Provide the [X, Y] coordinate of the cell's center where the given text is located.  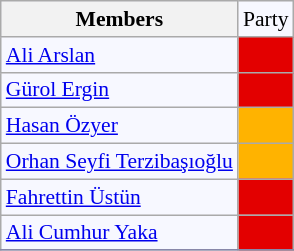
Ali Cumhur Yaka [120, 233]
Fahrettin Üstün [120, 197]
Ali Arslan [120, 55]
Gürol Ergin [120, 90]
Members [120, 19]
Orhan Seyfi Terzibaşıoğlu [120, 162]
Hasan Özyer [120, 126]
Party [266, 19]
